Extract the (X, Y) coordinate from the center of the cell holding the provided text.  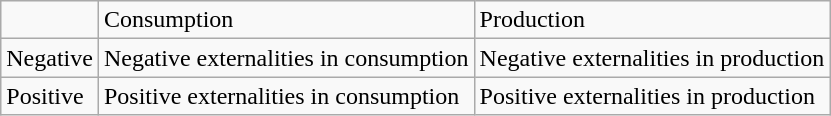
Positive externalities in production (652, 96)
Negative externalities in consumption (286, 58)
Positive (50, 96)
Consumption (286, 20)
Negative (50, 58)
Positive externalities in consumption (286, 96)
Negative externalities in production (652, 58)
Production (652, 20)
